Output the [X, Y] coordinate of the center of the cell containing the given text.  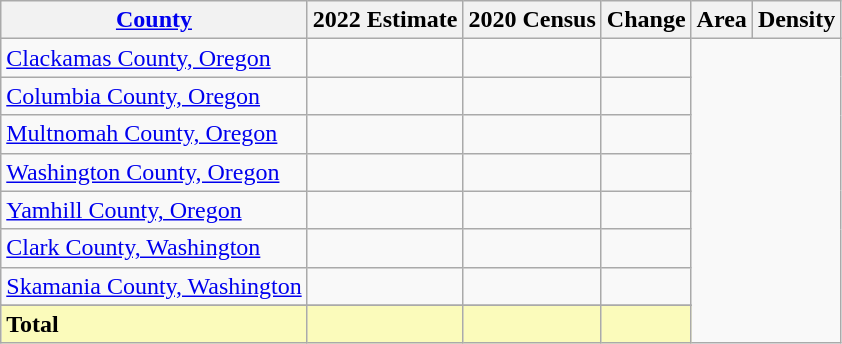
Total [154, 324]
Multnomah County, Oregon [154, 134]
Skamania County, Washington [154, 286]
Columbia County, Oregon [154, 96]
Area [722, 20]
Change [646, 20]
Clark County, Washington [154, 248]
County [154, 20]
Yamhill County, Oregon [154, 210]
Washington County, Oregon [154, 172]
Clackamas County, Oregon [154, 58]
2022 Estimate [385, 20]
2020 Census [532, 20]
Density [796, 20]
